For the text-containing cell, return its midpoint in [X, Y] coordinate format. 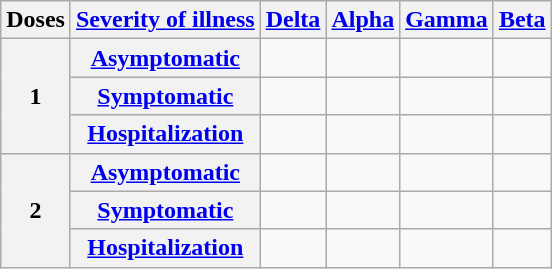
Alpha [363, 20]
Gamma [447, 20]
Doses [36, 20]
Beta [522, 20]
Delta [293, 20]
2 [36, 210]
1 [36, 96]
Severity of illness [165, 20]
